Return [X, Y] of the center of cell containing provided text 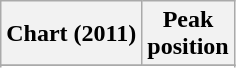
Peakposition [188, 34]
Chart (2011) [72, 34]
